Determine the (X, Y) coordinate at the center of the cell enclosing the given text.  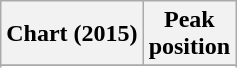
Peakposition (189, 34)
Chart (2015) (72, 34)
